Locate the cell with the specified text and output its [X, Y] center coordinate. 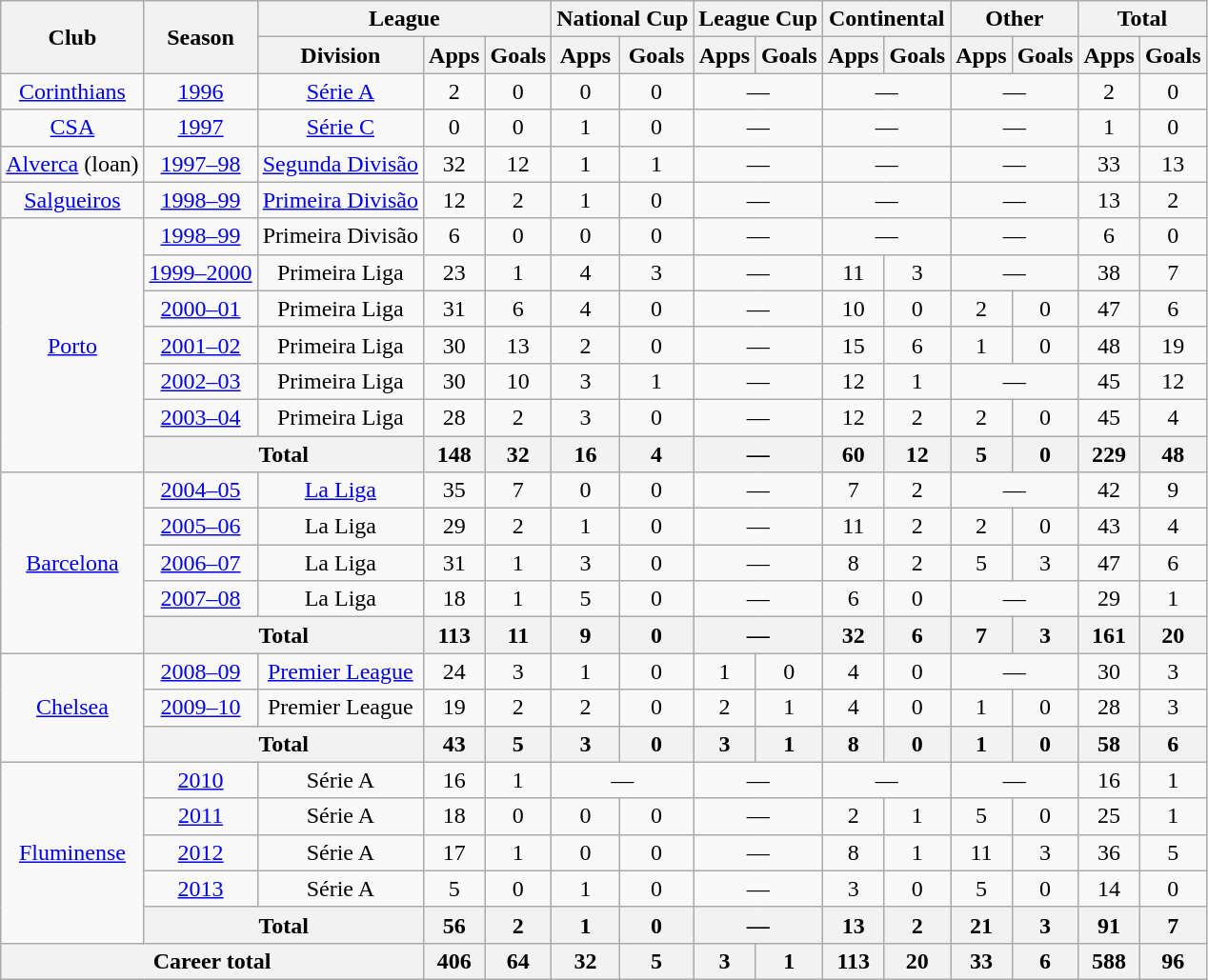
Continental [887, 19]
1997–98 [200, 164]
1996 [200, 91]
2011 [200, 816]
Career total [212, 961]
2003–04 [200, 417]
Corinthians [72, 91]
National Cup [623, 19]
38 [1109, 272]
588 [1109, 961]
Salgueiros [72, 200]
2013 [200, 889]
14 [1109, 889]
2000–01 [200, 309]
Chelsea [72, 708]
League Cup [758, 19]
Fluminense [72, 852]
56 [454, 925]
25 [1109, 816]
15 [854, 345]
229 [1109, 454]
Season [200, 37]
23 [454, 272]
2005–06 [200, 527]
2009–10 [200, 708]
58 [1109, 744]
42 [1109, 490]
League [404, 19]
2002–03 [200, 381]
2010 [200, 780]
2008–09 [200, 671]
Alverca (loan) [72, 164]
148 [454, 454]
21 [981, 925]
1997 [200, 128]
Barcelona [72, 563]
Division [340, 55]
406 [454, 961]
64 [518, 961]
96 [1173, 961]
CSA [72, 128]
Other [1015, 19]
36 [1109, 852]
2007–08 [200, 599]
60 [854, 454]
2004–05 [200, 490]
2006–07 [200, 563]
35 [454, 490]
Segunda Divisão [340, 164]
17 [454, 852]
1999–2000 [200, 272]
2012 [200, 852]
Porto [72, 345]
Club [72, 37]
161 [1109, 635]
24 [454, 671]
2001–02 [200, 345]
Série C [340, 128]
91 [1109, 925]
